For the text-containing cell, return its midpoint in [x, y] coordinate format. 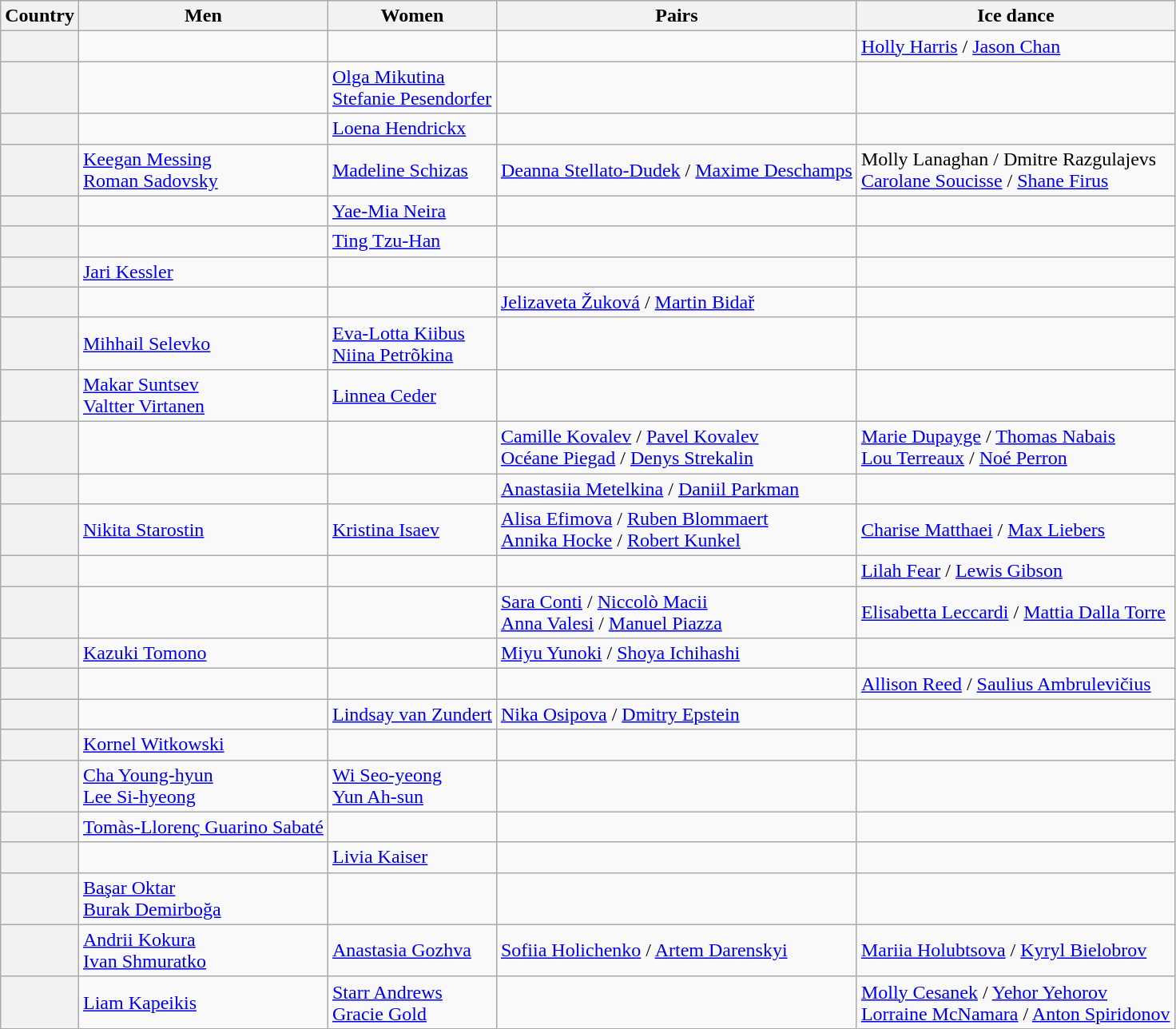
Elisabetta Leccardi / Mattia Dalla Torre [1015, 612]
Ice dance [1015, 16]
Country [40, 16]
Alisa Efimova / Ruben BlommaertAnnika Hocke / Robert Kunkel [676, 530]
Andrii KokuraIvan Shmuratko [203, 951]
Linnea Ceder [412, 395]
Cha Young-hyunLee Si-hyeong [203, 786]
Eva-Lotta KiibusNiina Petrõkina [412, 344]
Tomàs-Llorenç Guarino Sabaté [203, 827]
Anastasiia Metelkina / Daniil Parkman [676, 488]
Jari Kessler [203, 272]
Anastasia Gozhva [412, 951]
Miyu Yunoki / Shoya Ichihashi [676, 654]
Mihhail Selevko [203, 344]
Camille Kovalev / Pavel KovalevOcéane Piegad / Denys Strekalin [676, 447]
Marie Dupayge / Thomas NabaisLou Terreaux / Noé Perron [1015, 447]
Kazuki Tomono [203, 654]
Sara Conti / Niccolò MaciiAnna Valesi / Manuel Piazza [676, 612]
Wi Seo-yeongYun Ah-sun [412, 786]
Lindsay van Zundert [412, 714]
Men [203, 16]
Livia Kaiser [412, 857]
Charise Matthaei / Max Liebers [1015, 530]
Nika Osipova / Dmitry Epstein [676, 714]
Olga MikutinaStefanie Pesendorfer [412, 88]
Başar OktarBurak Demirboğa [203, 898]
Lilah Fear / Lewis Gibson [1015, 571]
Allison Reed / Saulius Ambrulevičius [1015, 684]
Kristina Isaev [412, 530]
Pairs [676, 16]
Women [412, 16]
Sofiia Holichenko / Artem Darenskyi [676, 951]
Kornel Witkowski [203, 745]
Molly Cesanek / Yehor YehorovLorraine McNamara / Anton Spiridonov [1015, 1002]
Madeline Schizas [412, 169]
Liam Kapeikis [203, 1002]
Jelizaveta Žuková / Martin Bidař [676, 302]
Deanna Stellato-Dudek / Maxime Deschamps [676, 169]
Molly Lanaghan / Dmitre RazgulajevsCarolane Soucisse / Shane Firus [1015, 169]
Nikita Starostin [203, 530]
Mariia Holubtsova / Kyryl Bielobrov [1015, 951]
Makar SuntsevValtter Virtanen [203, 395]
Loena Hendrickx [412, 129]
Starr AndrewsGracie Gold [412, 1002]
Ting Tzu-Han [412, 241]
Keegan MessingRoman Sadovsky [203, 169]
Yae-Mia Neira [412, 211]
Holly Harris / Jason Chan [1015, 46]
